Capture the cell that displays the provided text and extract its [x, y] central coordinate. 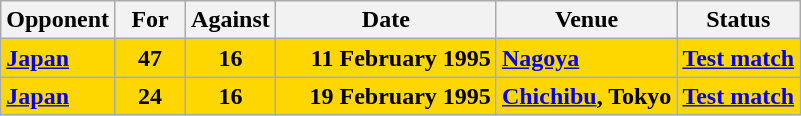
11 February 1995 [386, 58]
47 [150, 58]
Venue [586, 20]
Against [231, 20]
Nagoya [586, 58]
19 February 1995 [386, 96]
Chichibu, Tokyo [586, 96]
Opponent [58, 20]
Date [386, 20]
Status [738, 20]
24 [150, 96]
For [150, 20]
